Extract the [X, Y] coordinate from the center of the cell holding the provided text.  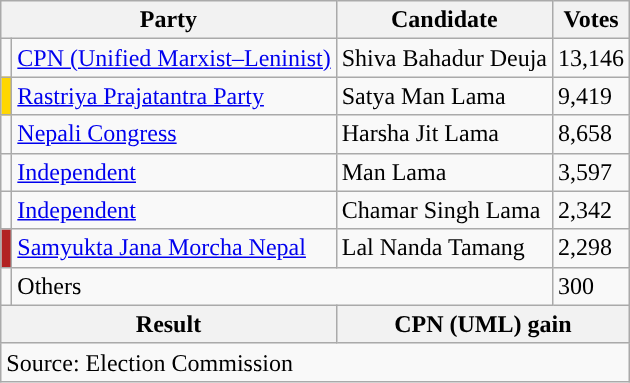
Samyukta Jana Morcha Nepal [174, 248]
CPN (Unified Marxist–Leninist) [174, 58]
Votes [592, 20]
Party [168, 20]
Lal Nanda Tamang [444, 248]
Satya Man Lama [444, 96]
8,658 [592, 134]
2,298 [592, 248]
CPN (UML) gain [482, 324]
2,342 [592, 210]
3,597 [592, 172]
Rastriya Prajatantra Party [174, 96]
Candidate [444, 20]
Source: Election Commission [316, 362]
Chamar Singh Lama [444, 210]
300 [592, 286]
Result [168, 324]
Harsha Jit Lama [444, 134]
Man Lama [444, 172]
Nepali Congress [174, 134]
9,419 [592, 96]
13,146 [592, 58]
Shiva Bahadur Deuja [444, 58]
Others [282, 286]
